Scan for the cell matching the given text and deliver its (X, Y) coordinate at center. 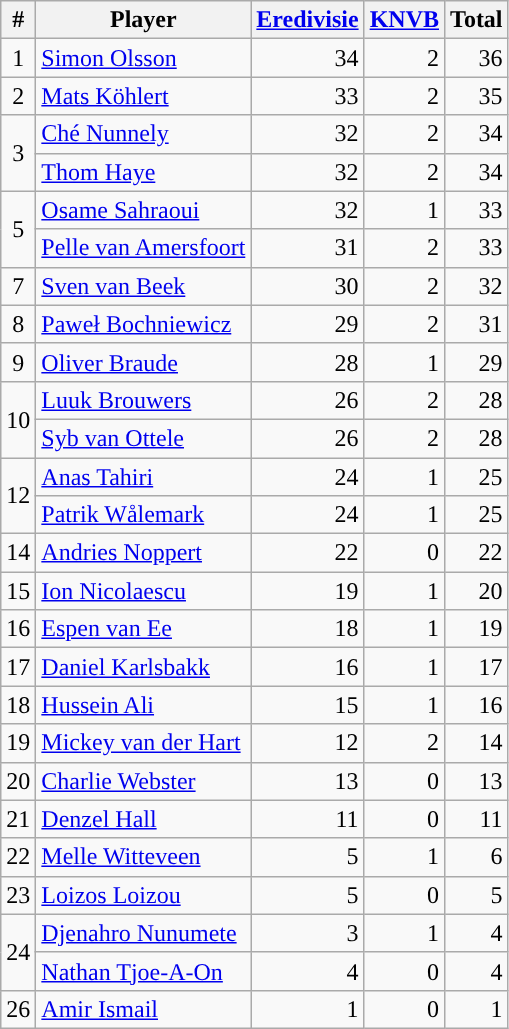
Syb van Ottele (144, 438)
23 (18, 895)
Melle Witteveen (144, 857)
Espen van Ee (144, 629)
Patrik Wålemark (144, 515)
6 (477, 857)
Denzel Hall (144, 819)
21 (18, 819)
9 (18, 362)
Djenahro Nunumete (144, 933)
Amir Ismail (144, 1009)
30 (308, 286)
Daniel Karlsbakk (144, 667)
Andries Noppert (144, 553)
# (18, 20)
Ion Nicolaescu (144, 591)
8 (18, 324)
Simon Olsson (144, 58)
Sven van Beek (144, 286)
Ché Nunnely (144, 134)
10 (18, 419)
Total (477, 20)
Mats Köhlert (144, 96)
Nathan Tjoe-A-On (144, 971)
35 (477, 96)
Luuk Brouwers (144, 400)
Osame Sahraoui (144, 210)
Loizos Loizou (144, 895)
7 (18, 286)
Hussein Ali (144, 705)
Eredivisie (308, 20)
Anas Tahiri (144, 477)
Pelle van Amersfoort (144, 248)
Mickey van der Hart (144, 743)
36 (477, 58)
Player (144, 20)
KNVB (404, 20)
Oliver Braude (144, 362)
Thom Haye (144, 172)
Paweł Bochniewicz (144, 324)
Charlie Webster (144, 781)
